Search for the cell housing the specified text and yield its [X, Y] center coordinate. 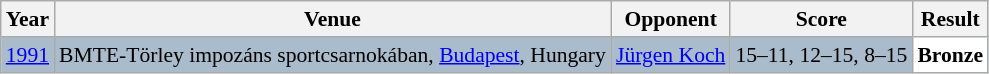
Venue [332, 19]
Jürgen Koch [670, 55]
Bronze [950, 55]
BMTE-Törley impozáns sportcsarnokában, Budapest, Hungary [332, 55]
Opponent [670, 19]
Result [950, 19]
Year [28, 19]
Score [821, 19]
1991 [28, 55]
15–11, 12–15, 8–15 [821, 55]
